Capture the cell that displays the provided text and extract its (x, y) central coordinate. 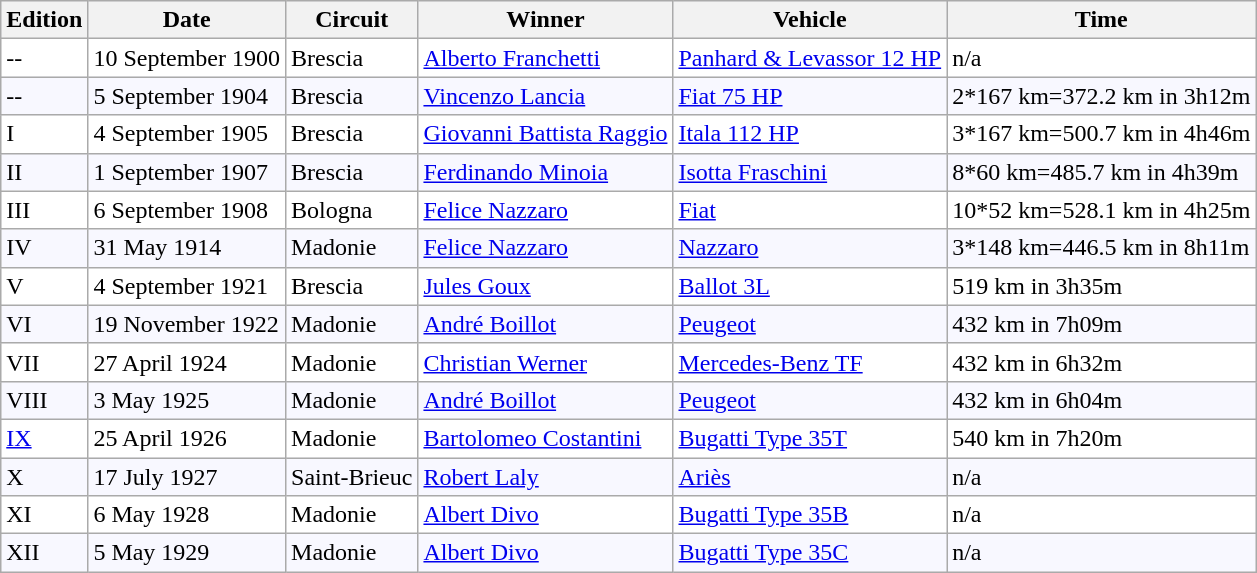
Bugatti Type 35C (810, 553)
Bartolomeo Costantini (546, 438)
X (44, 477)
Mercedes-Benz TF (810, 362)
17 July 1927 (187, 477)
19 November 1922 (187, 324)
Fiat 75 HP (810, 96)
Vehicle (810, 20)
1 September 1907 (187, 172)
5 September 1904 (187, 96)
Giovanni Battista Raggio (546, 134)
8*60 km=485.7 km in 4h39m (1102, 172)
Time (1102, 20)
25 April 1926 (187, 438)
I (44, 134)
Robert Laly (546, 477)
432 km in 7h09m (1102, 324)
IX (44, 438)
10 September 1900 (187, 58)
31 May 1914 (187, 248)
VI (44, 324)
Saint-Brieuc (352, 477)
Christian Werner (546, 362)
XI (44, 515)
Itala 112 HP (810, 134)
2*167 km=372.2 km in 3h12m (1102, 96)
Bologna (352, 210)
Bugatti Type 35B (810, 515)
3*148 km=446.5 km in 8h11m (1102, 248)
Vincenzo Lancia (546, 96)
519 km in 3h35m (1102, 286)
6 May 1928 (187, 515)
Winner (546, 20)
Date (187, 20)
3*167 km=500.7 km in 4h46m (1102, 134)
Jules Goux (546, 286)
Bugatti Type 35T (810, 438)
Isotta Fraschini (810, 172)
Ariès (810, 477)
4 September 1905 (187, 134)
Ferdinando Minoia (546, 172)
Edition (44, 20)
432 km in 6h04m (1102, 400)
III (44, 210)
4 September 1921 (187, 286)
5 May 1929 (187, 553)
6 September 1908 (187, 210)
VIII (44, 400)
Alberto Franchetti (546, 58)
540 km in 7h20m (1102, 438)
432 km in 6h32m (1102, 362)
10*52 km=528.1 km in 4h25m (1102, 210)
Panhard & Levassor 12 HP (810, 58)
Fiat (810, 210)
XII (44, 553)
3 May 1925 (187, 400)
Circuit (352, 20)
VII (44, 362)
27 April 1924 (187, 362)
V (44, 286)
Nazzaro (810, 248)
Ballot 3L (810, 286)
IV (44, 248)
II (44, 172)
